Return the (x, y) coordinate for the center point of the cell that contains the specified text.  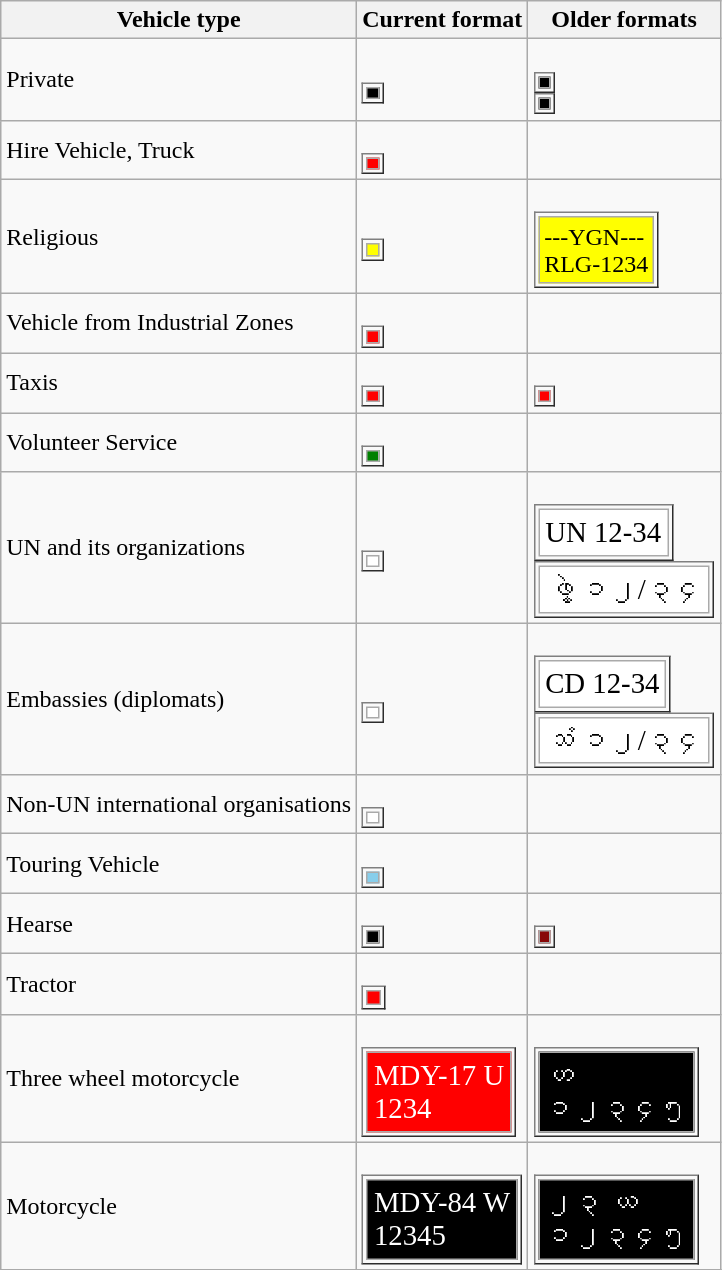
Hire Vehicle, Truck (179, 150)
Vehicle from Industrial Zones (179, 323)
UN and its organizations (179, 548)
Vehicle type (179, 20)
Older formats (624, 20)
Non-UN international organisations (179, 804)
Touring Vehicle (179, 864)
Religious (179, 237)
Private (179, 80)
Taxis (179, 383)
Embassies (diplomats) (179, 698)
CD 12-34 သံ ၁၂/၃၄ (624, 698)
Hearse (179, 923)
Tractor (179, 984)
Three wheel motorcycle (179, 1079)
CD 12-34 (602, 684)
သံ ၁၂/၃၄ (624, 740)
Motorcycle (179, 1206)
Current format (442, 20)
ဖွဲ့ ၁၂/၃၄ (624, 590)
Volunteer Service (179, 442)
UN 12-34 ဖွဲ့ ၁၂/၃၄ (624, 548)
UN 12-34 (603, 532)
